Identify which cell holds the provided text, then report its (X, Y) central coordinate. 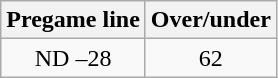
Over/under (210, 20)
ND –28 (74, 58)
Pregame line (74, 20)
62 (210, 58)
